Identify which cell holds the provided text, then report its [x, y] central coordinate. 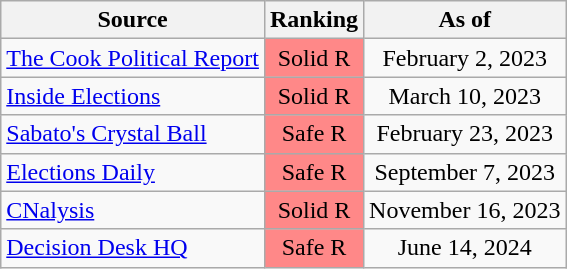
September 7, 2023 [465, 172]
Elections Daily [133, 172]
As of [465, 20]
February 23, 2023 [465, 134]
Ranking [314, 20]
Sabato's Crystal Ball [133, 134]
November 16, 2023 [465, 210]
CNalysis [133, 210]
February 2, 2023 [465, 58]
Inside Elections [133, 96]
March 10, 2023 [465, 96]
The Cook Political Report [133, 58]
Decision Desk HQ [133, 248]
Source [133, 20]
June 14, 2024 [465, 248]
